For the text-containing cell, return its midpoint in (x, y) coordinate format. 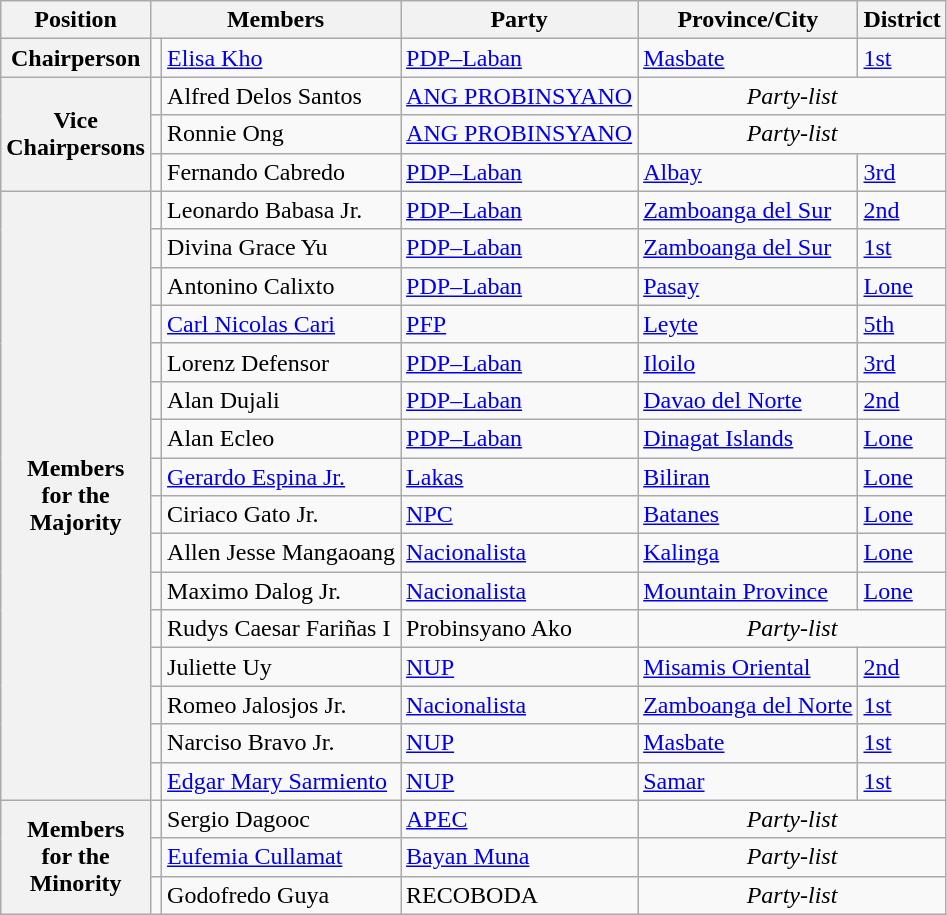
Ronnie Ong (282, 134)
Membersfor theMajority (76, 496)
Batanes (748, 515)
Carl Nicolas Cari (282, 324)
Alan Ecleo (282, 438)
APEC (520, 819)
Lakas (520, 477)
Allen Jesse Mangaoang (282, 553)
RECOBODA (520, 895)
NPC (520, 515)
Edgar Mary Sarmiento (282, 781)
Dinagat Islands (748, 438)
Misamis Oriental (748, 667)
Membersfor theMinority (76, 857)
Godofredo Guya (282, 895)
Narciso Bravo Jr. (282, 743)
PFP (520, 324)
Leyte (748, 324)
Leonardo Babasa Jr. (282, 210)
Mountain Province (748, 591)
Romeo Jalosjos Jr. (282, 705)
Lorenz Defensor (282, 362)
ViceChairpersons (76, 134)
Sergio Dagooc (282, 819)
Eufemia Cullamat (282, 857)
Fernando Cabredo (282, 172)
Members (275, 20)
Bayan Muna (520, 857)
Iloilo (748, 362)
Pasay (748, 286)
Rudys Caesar Fariñas I (282, 629)
Davao del Norte (748, 400)
Samar (748, 781)
Probinsyano Ako (520, 629)
Alfred Delos Santos (282, 96)
Elisa Kho (282, 58)
Juliette Uy (282, 667)
District (902, 20)
Kalinga (748, 553)
Gerardo Espina Jr. (282, 477)
Ciriaco Gato Jr. (282, 515)
Position (76, 20)
Alan Dujali (282, 400)
Biliran (748, 477)
Albay (748, 172)
Maximo Dalog Jr. (282, 591)
Zamboanga del Norte (748, 705)
5th (902, 324)
Divina Grace Yu (282, 248)
Province/City (748, 20)
Party (520, 20)
Chairperson (76, 58)
Antonino Calixto (282, 286)
